Return (x, y) of the center of cell containing provided text 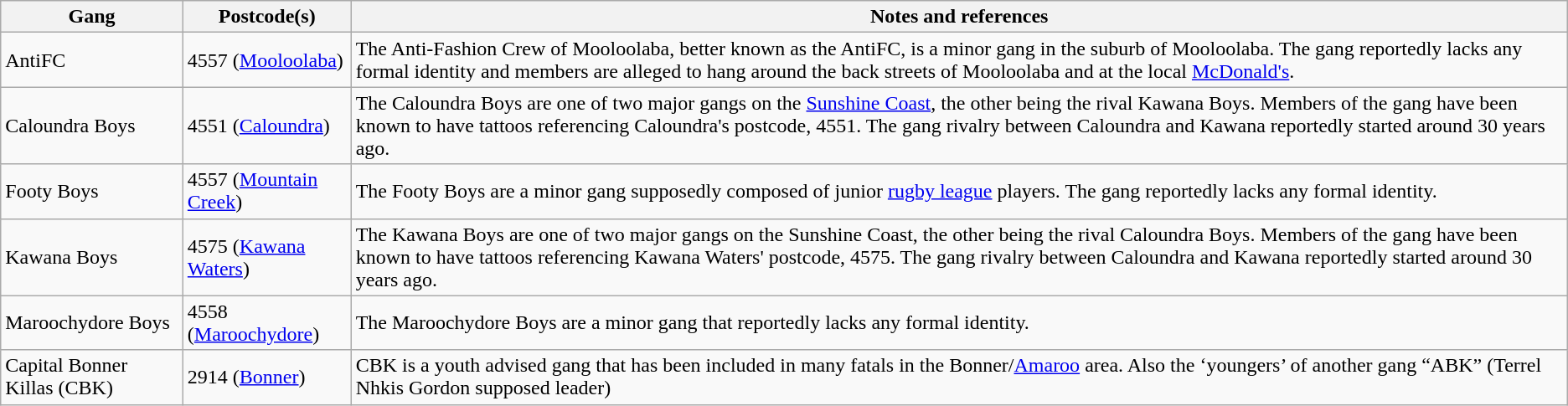
Footy Boys (92, 191)
Gang (92, 17)
4557 (Mooloolaba) (266, 60)
Capital Bonner Killas (CBK) (92, 377)
Caloundra Boys (92, 126)
The Footy Boys are a minor gang supposedly composed of junior rugby league players. The gang reportedly lacks any formal identity. (959, 191)
Postcode(s) (266, 17)
AntiFC (92, 60)
4575 (Kawana Waters) (266, 257)
Notes and references (959, 17)
Kawana Boys (92, 257)
4558 (Maroochydore) (266, 323)
Maroochydore Boys (92, 323)
4551 (Caloundra) (266, 126)
2914 (Bonner) (266, 377)
The Maroochydore Boys are a minor gang that reportedly lacks any formal identity. (959, 323)
4557 (Mountain Creek) (266, 191)
